Capture the cell that displays the provided text and extract its (x, y) central coordinate. 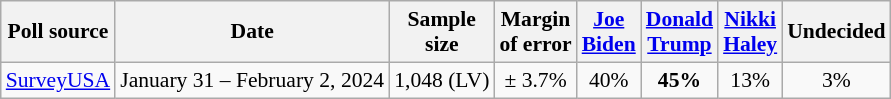
± 3.7% (535, 80)
Date (252, 32)
JoeBiden (609, 32)
40% (609, 80)
Samplesize (442, 32)
DonaldTrump (680, 32)
January 31 – February 2, 2024 (252, 80)
Undecided (836, 32)
13% (750, 80)
Marginof error (535, 32)
SurveyUSA (58, 80)
1,048 (LV) (442, 80)
Poll source (58, 32)
NikkiHaley (750, 32)
3% (836, 80)
45% (680, 80)
